Find where the given text appears and provide that cell's center as [x, y] coordinate. 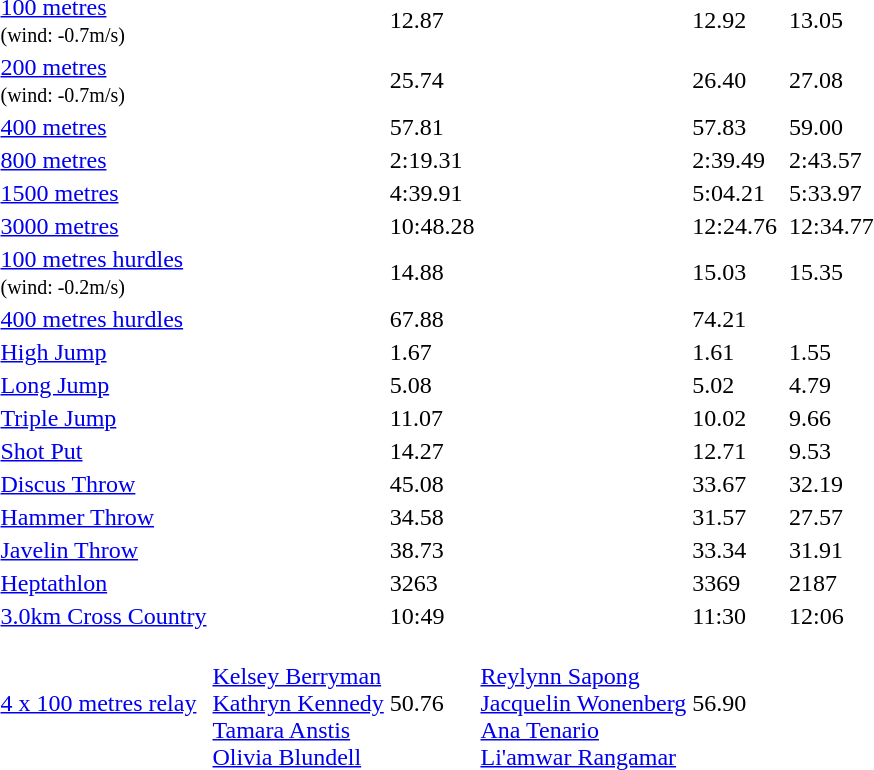
26.40 [735, 80]
33.67 [735, 484]
11.07 [432, 418]
5.02 [735, 385]
34.58 [432, 517]
10:48.28 [432, 226]
12.71 [735, 451]
33.34 [735, 550]
57.81 [432, 127]
5:04.21 [735, 193]
12:24.76 [735, 226]
2:19.31 [432, 160]
74.21 [735, 319]
4:39.91 [432, 193]
14.88 [432, 272]
31.57 [735, 517]
5.08 [432, 385]
14.27 [432, 451]
57.83 [735, 127]
25.74 [432, 80]
1.67 [432, 352]
38.73 [432, 550]
10:49 [432, 616]
11:30 [735, 616]
3263 [432, 583]
10.02 [735, 418]
2:39.49 [735, 160]
45.08 [432, 484]
15.03 [735, 272]
1.61 [735, 352]
3369 [735, 583]
67.88 [432, 319]
